From the cell containing the given text, extract its center point as (X, Y) coordinate. 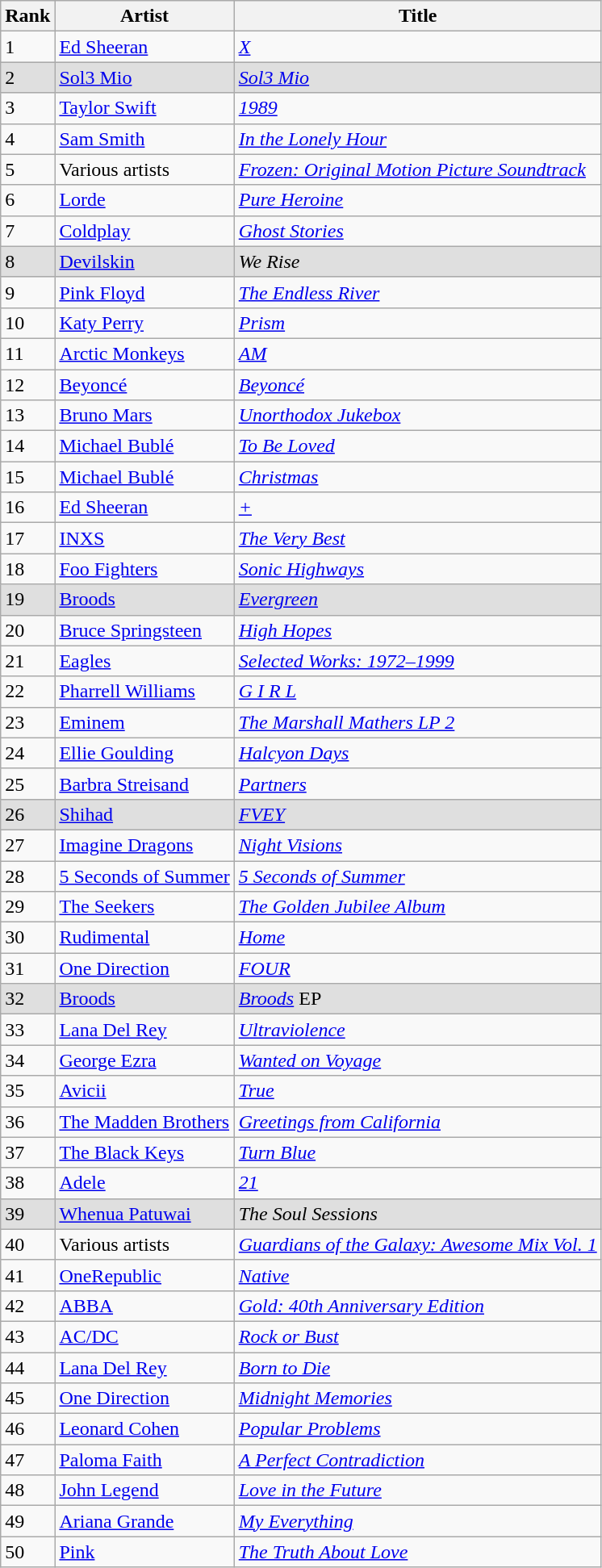
X (418, 47)
OneRepublic (144, 1275)
9 (27, 292)
Paloma Faith (144, 1460)
To Be Loved (418, 446)
13 (27, 416)
4 (27, 139)
Partners (418, 784)
33 (27, 1030)
18 (27, 569)
Midnight Memories (418, 1399)
Gold: 40th Anniversary Edition (418, 1306)
Evergreen (418, 600)
Lorde (144, 200)
41 (27, 1275)
38 (27, 1183)
The Marshall Mathers LP 2 (418, 722)
Sam Smith (144, 139)
1989 (418, 108)
Rudimental (144, 938)
Ultraviolence (418, 1030)
19 (27, 600)
Halcyon Days (418, 753)
Whenua Patuwai (144, 1214)
Greetings from California (418, 1122)
Wanted on Voyage (418, 1060)
Foo Fighters (144, 569)
Title (418, 16)
29 (27, 907)
Born to Die (418, 1368)
A Perfect Contradiction (418, 1460)
39 (27, 1214)
Native (418, 1275)
Coldplay (144, 231)
1 (27, 47)
Frozen: Original Motion Picture Soundtrack (418, 169)
High Hopes (418, 630)
32 (27, 999)
Rank (27, 16)
Broods EP (418, 999)
Leonard Cohen (144, 1429)
Rock or Bust (418, 1336)
3 (27, 108)
The Golden Jubilee Album (418, 907)
6 (27, 200)
Popular Problems (418, 1429)
The Endless River (418, 292)
16 (27, 508)
35 (27, 1091)
20 (27, 630)
23 (27, 722)
34 (27, 1060)
AC/DC (144, 1336)
Artist (144, 16)
Shihad (144, 814)
Sonic Highways (418, 569)
14 (27, 446)
Barbra Streisand (144, 784)
11 (27, 353)
Prism (418, 323)
G I R L (418, 692)
Eagles (144, 661)
36 (27, 1122)
Taylor Swift (144, 108)
49 (27, 1521)
Selected Works: 1972–1999 (418, 661)
40 (27, 1244)
Bruno Mars (144, 416)
25 (27, 784)
Ellie Goulding (144, 753)
Pharrell Williams (144, 692)
43 (27, 1336)
22 (27, 692)
Night Visions (418, 845)
In the Lonely Hour (418, 139)
Eminem (144, 722)
2 (27, 77)
30 (27, 938)
AM (418, 353)
17 (27, 538)
INXS (144, 538)
15 (27, 477)
The Madden Brothers (144, 1122)
7 (27, 231)
My Everything (418, 1521)
46 (27, 1429)
Katy Perry (144, 323)
FVEY (418, 814)
George Ezra (144, 1060)
28 (27, 876)
24 (27, 753)
Arctic Monkeys (144, 353)
50 (27, 1552)
ABBA (144, 1306)
10 (27, 323)
The Seekers (144, 907)
Avicii (144, 1091)
Ariana Grande (144, 1521)
Home (418, 938)
Pink Floyd (144, 292)
27 (27, 845)
Pure Heroine (418, 200)
The Black Keys (144, 1152)
Bruce Springsteen (144, 630)
We Rise (418, 261)
Imagine Dragons (144, 845)
John Legend (144, 1491)
Unorthodox Jukebox (418, 416)
Devilskin (144, 261)
31 (27, 968)
Love in the Future (418, 1491)
45 (27, 1399)
+ (418, 508)
Guardians of the Galaxy: Awesome Mix Vol. 1 (418, 1244)
48 (27, 1491)
Turn Blue (418, 1152)
44 (27, 1368)
26 (27, 814)
FOUR (418, 968)
The Soul Sessions (418, 1214)
Pink (144, 1552)
37 (27, 1152)
42 (27, 1306)
47 (27, 1460)
Ghost Stories (418, 231)
The Very Best (418, 538)
12 (27, 385)
True (418, 1091)
8 (27, 261)
5 (27, 169)
The Truth About Love (418, 1552)
Christmas (418, 477)
Adele (144, 1183)
